Extract the [x, y] coordinate from the center of the cell holding the provided text.  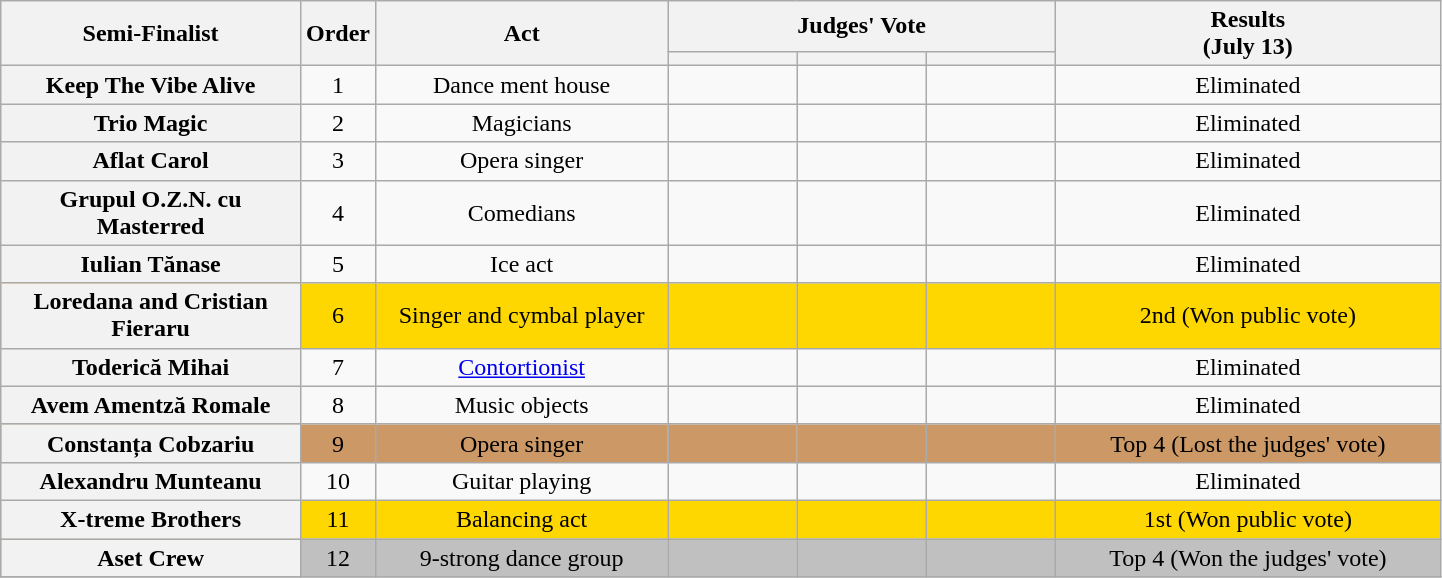
Act [522, 34]
Dance ment house [522, 85]
10 [338, 481]
Loredana and Cristian Fieraru [151, 316]
3 [338, 161]
Top 4 (Won the judges' vote) [1248, 557]
Avem Amentză Romale [151, 405]
Ice act [522, 264]
Comedians [522, 212]
4 [338, 212]
7 [338, 367]
9 [338, 443]
Contortionist [522, 367]
12 [338, 557]
Balancing act [522, 519]
8 [338, 405]
Aflat Carol [151, 161]
Singer and cymbal player [522, 316]
Aset Crew [151, 557]
Toderică Mihai [151, 367]
Trio Magic [151, 123]
Music objects [522, 405]
Iulian Tănase [151, 264]
Results (July 13) [1248, 34]
11 [338, 519]
X-treme Brothers [151, 519]
Grupul O.Z.N. cu Masterred [151, 212]
9-strong dance group [522, 557]
Order [338, 34]
2 [338, 123]
Alexandru Munteanu [151, 481]
Magicians [522, 123]
Guitar playing [522, 481]
Semi-Finalist [151, 34]
Constanța Cobzariu [151, 443]
Keep The Vibe Alive [151, 85]
2nd (Won public vote) [1248, 316]
6 [338, 316]
Top 4 (Lost the judges' vote) [1248, 443]
1 [338, 85]
1st (Won public vote) [1248, 519]
5 [338, 264]
Judges' Vote [862, 26]
